Extract the [x, y] coordinate from the center of the cell holding the provided text.  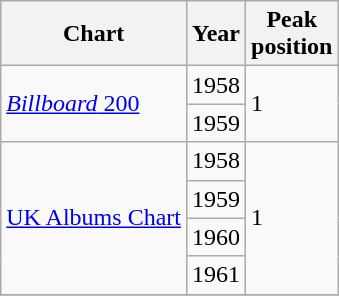
Chart [94, 34]
UK Albums Chart [94, 218]
Year [216, 34]
Peakposition [292, 34]
Billboard 200 [94, 104]
1960 [216, 237]
1961 [216, 275]
